Extract the (x, y) coordinate from the center of the cell holding the provided text.  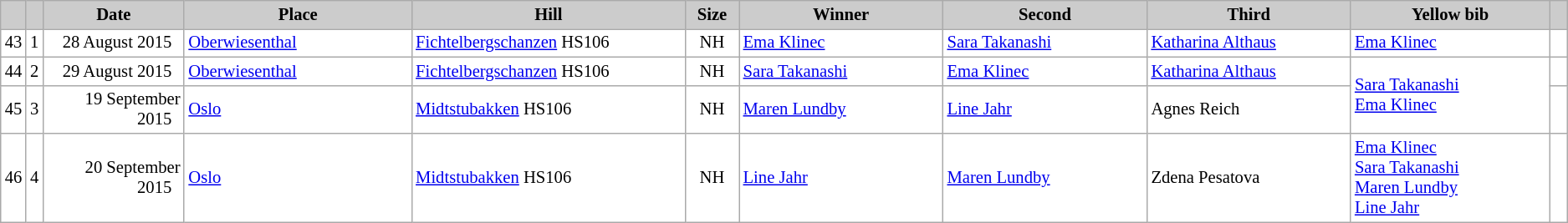
Agnes Reich (1249, 109)
2 (34, 71)
3 (34, 109)
28 August 2015 (114, 43)
29 August 2015 (114, 71)
45 (13, 109)
Yellow bib (1450, 14)
44 (13, 71)
20 September 2015 (114, 178)
19 September 2015 (114, 109)
Third (1249, 14)
46 (13, 178)
Second (1045, 14)
43 (13, 43)
Date (114, 14)
Winner (841, 14)
Size (712, 14)
1 (34, 43)
Place (298, 14)
Ema Klinec Sara Takanashi Maren Lundby Line Jahr (1450, 178)
Hill (549, 14)
Sara Takanashi Ema Klinec (1450, 95)
Zdena Pesatova (1249, 178)
4 (34, 178)
